Identify which cell holds the provided text, then report its [x, y] central coordinate. 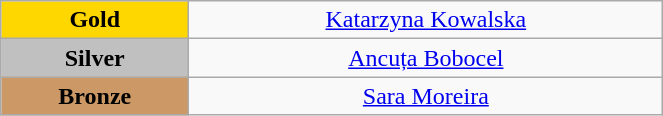
Gold [95, 20]
Sara Moreira [426, 96]
Silver [95, 58]
Bronze [95, 96]
Katarzyna Kowalska [426, 20]
Ancuța Bobocel [426, 58]
